Return the (X, Y) coordinate for the center point of the cell that contains the specified text.  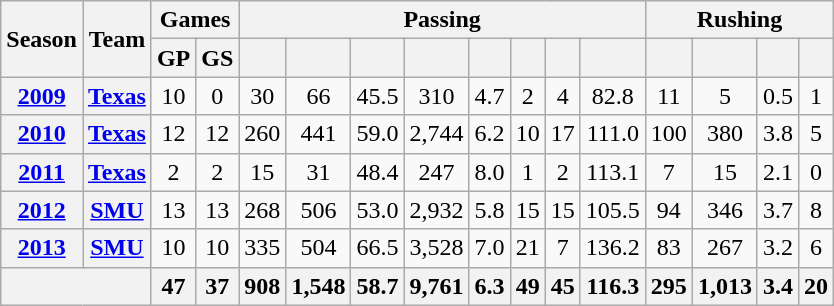
94 (668, 210)
2012 (42, 210)
113.1 (612, 172)
45 (562, 286)
3.2 (778, 248)
48.4 (378, 172)
GS (218, 58)
Team (116, 39)
267 (724, 248)
3,528 (436, 248)
37 (218, 286)
7.0 (490, 248)
58.7 (378, 286)
31 (318, 172)
8 (816, 210)
2,744 (436, 134)
Passing (442, 20)
310 (436, 96)
295 (668, 286)
2009 (42, 96)
1,548 (318, 286)
100 (668, 134)
11 (668, 96)
260 (262, 134)
2,932 (436, 210)
441 (318, 134)
8.0 (490, 172)
Season (42, 39)
2010 (42, 134)
83 (668, 248)
3.7 (778, 210)
2013 (42, 248)
1,013 (724, 286)
9,761 (436, 286)
4 (562, 96)
105.5 (612, 210)
2.1 (778, 172)
3.8 (778, 134)
20 (816, 286)
3.4 (778, 286)
49 (528, 286)
2011 (42, 172)
17 (562, 134)
GP (173, 58)
6.2 (490, 134)
4.7 (490, 96)
21 (528, 248)
5.8 (490, 210)
268 (262, 210)
908 (262, 286)
6 (816, 248)
45.5 (378, 96)
30 (262, 96)
Rushing (739, 20)
0.5 (778, 96)
335 (262, 248)
53.0 (378, 210)
47 (173, 286)
66.5 (378, 248)
59.0 (378, 134)
380 (724, 134)
Games (194, 20)
346 (724, 210)
247 (436, 172)
6.3 (490, 286)
116.3 (612, 286)
136.2 (612, 248)
111.0 (612, 134)
82.8 (612, 96)
66 (318, 96)
504 (318, 248)
506 (318, 210)
